Pinpoint the cell where the given text exists, returning its (x, y) midpoint coordinate. 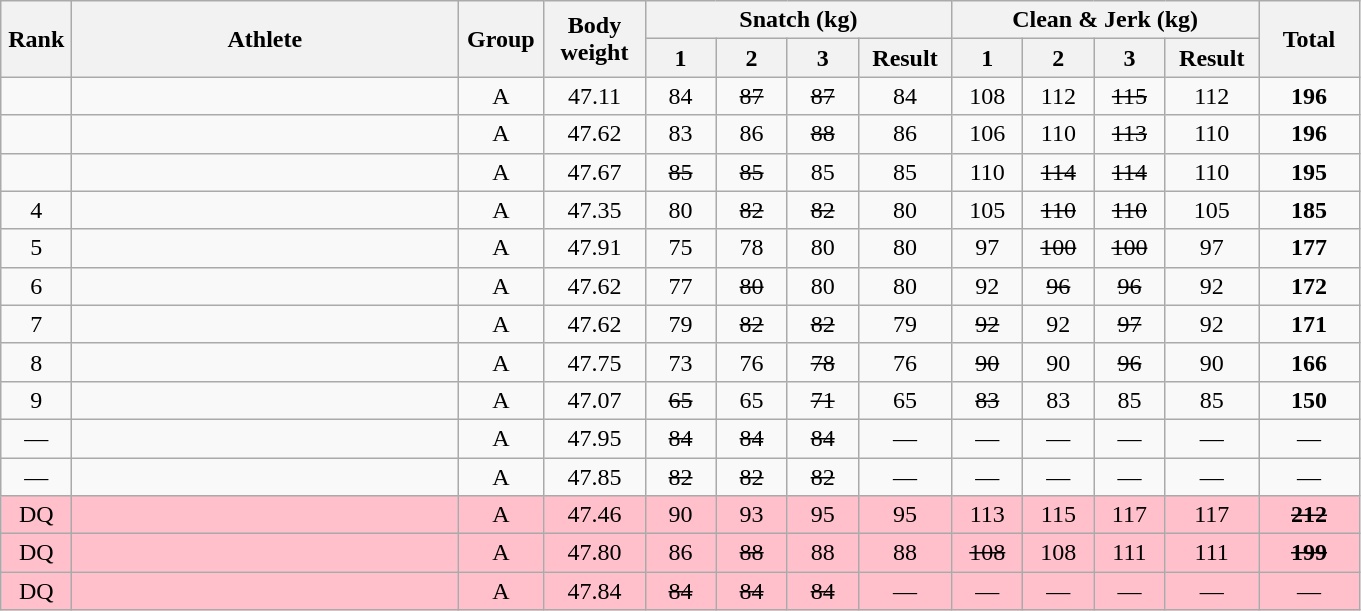
172 (1308, 286)
77 (680, 286)
47.95 (594, 438)
Total (1308, 39)
47.80 (594, 553)
Rank (36, 39)
185 (1308, 210)
166 (1308, 362)
75 (680, 248)
47.07 (594, 400)
47.46 (594, 515)
106 (988, 134)
Snatch (kg) (798, 20)
73 (680, 362)
6 (36, 286)
171 (1308, 324)
177 (1308, 248)
93 (752, 515)
Body weight (594, 39)
9 (36, 400)
47.67 (594, 172)
Clean & Jerk (kg) (1106, 20)
4 (36, 210)
47.91 (594, 248)
195 (1308, 172)
71 (822, 400)
8 (36, 362)
47.11 (594, 96)
212 (1308, 515)
47.85 (594, 477)
Group (501, 39)
47.35 (594, 210)
47.75 (594, 362)
47.84 (594, 591)
199 (1308, 553)
150 (1308, 400)
Athlete (265, 39)
7 (36, 324)
5 (36, 248)
